Return (x, y) of the center of cell containing provided text 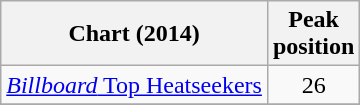
26 (313, 85)
Peakposition (313, 34)
Chart (2014) (134, 34)
Billboard Top Heatseekers (134, 85)
